Scan for the cell matching the given text and deliver its [x, y] coordinate at center. 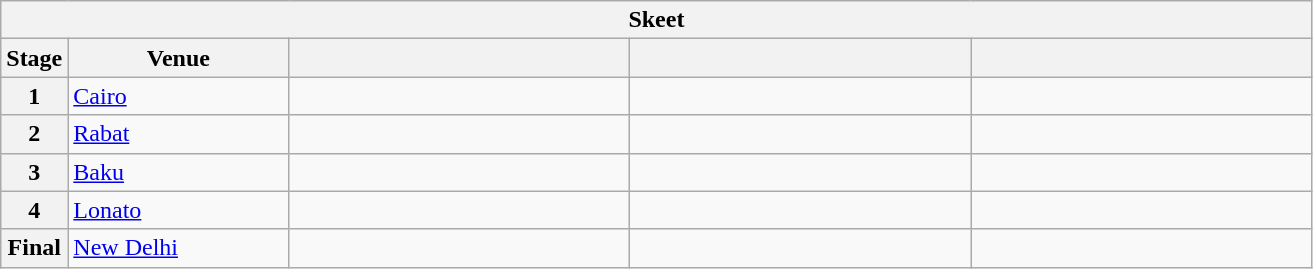
3 [34, 172]
Cairo [178, 96]
Skeet [656, 20]
4 [34, 210]
Stage [34, 58]
Baku [178, 172]
Venue [178, 58]
1 [34, 96]
2 [34, 134]
Rabat [178, 134]
Final [34, 248]
Lonato [178, 210]
New Delhi [178, 248]
